Output the (x, y) coordinate of the center of the cell containing the given text.  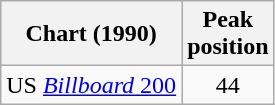
US Billboard 200 (92, 85)
Chart (1990) (92, 34)
44 (228, 85)
Peakposition (228, 34)
